Scan for the cell matching the given text and deliver its (x, y) coordinate at center. 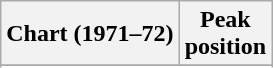
Chart (1971–72) (90, 34)
Peakposition (225, 34)
